Return the [x, y] coordinate for the center point of the cell that contains the specified text.  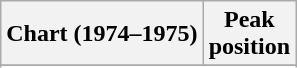
Peakposition [249, 34]
Chart (1974–1975) [102, 34]
